Detect which cell encompasses the target text, then output its [X, Y] center coordinate. 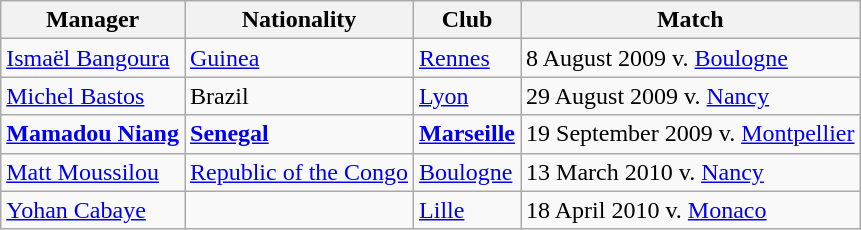
8 August 2009 v. Boulogne [690, 58]
29 August 2009 v. Nancy [690, 96]
13 March 2010 v. Nancy [690, 172]
Ismaël Bangoura [93, 58]
Lille [468, 210]
Yohan Cabaye [93, 210]
Rennes [468, 58]
Republic of the Congo [298, 172]
Marseille [468, 134]
18 April 2010 v. Monaco [690, 210]
Senegal [298, 134]
Lyon [468, 96]
Michel Bastos [93, 96]
Matt Moussilou [93, 172]
Club [468, 20]
Nationality [298, 20]
Mamadou Niang [93, 134]
Manager [93, 20]
19 September 2009 v. Montpellier [690, 134]
Match [690, 20]
Boulogne [468, 172]
Guinea [298, 58]
Brazil [298, 96]
